Return the [X, Y] coordinate for the center point of the cell that contains the specified text.  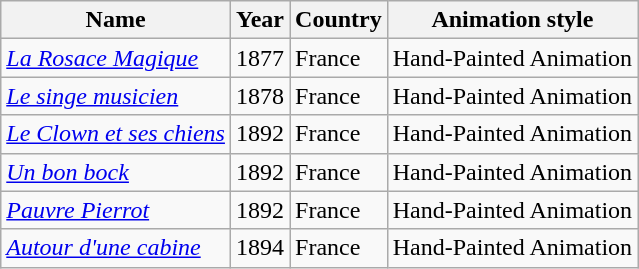
1878 [260, 96]
Autour d'une cabine [116, 248]
Un bon bock [116, 172]
1877 [260, 58]
Animation style [512, 20]
La Rosace Magique [116, 58]
Le singe musicien [116, 96]
Country [339, 20]
Year [260, 20]
Pauvre Pierrot [116, 210]
Le Clown et ses chiens [116, 134]
1894 [260, 248]
Name [116, 20]
